Search for the cell housing the specified text and yield its [x, y] center coordinate. 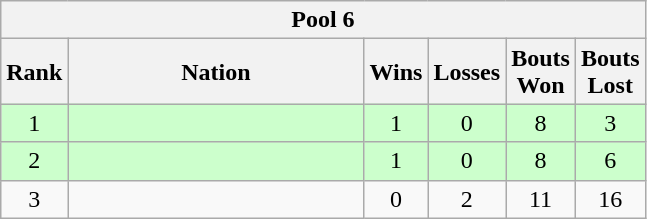
Losses [467, 72]
Bouts Won [541, 72]
Nation [216, 72]
Bouts Lost [610, 72]
Pool 6 [323, 20]
Rank [34, 72]
16 [610, 199]
11 [541, 199]
6 [610, 161]
Wins [396, 72]
